Locate the cell with the specified text and output its (X, Y) center coordinate. 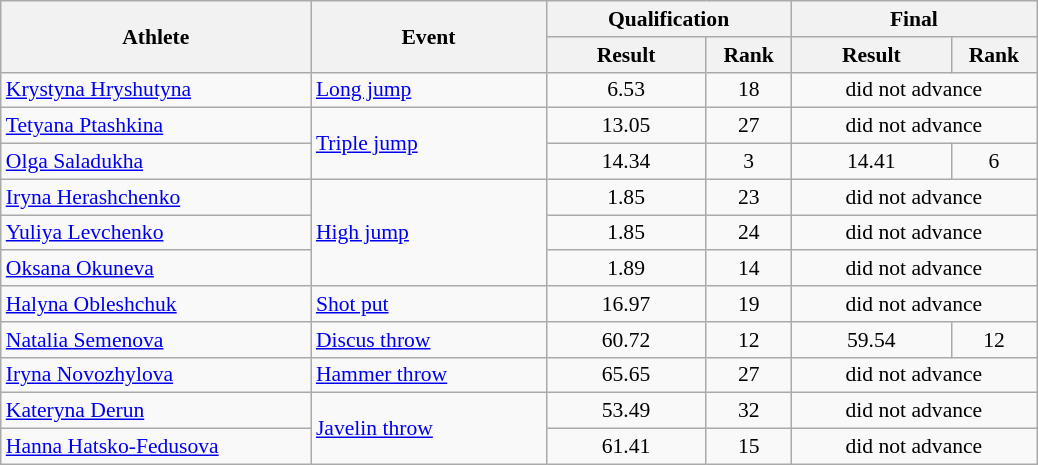
14.41 (871, 162)
59.54 (871, 340)
61.41 (626, 447)
Halyna Obleshchuk (156, 304)
Discus throw (428, 340)
1.89 (626, 269)
Yuliya Levchenko (156, 233)
32 (748, 411)
18 (748, 90)
65.65 (626, 375)
Hanna Hatsko-Fedusova (156, 447)
Shot put (428, 304)
19 (748, 304)
Tetyana Ptashkina (156, 126)
Iryna Herashchenko (156, 197)
Krystyna Hryshutyna (156, 90)
Hammer throw (428, 375)
6.53 (626, 90)
Javelin throw (428, 428)
Final (914, 19)
Natalia Semenova (156, 340)
16.97 (626, 304)
13.05 (626, 126)
Long jump (428, 90)
Event (428, 36)
Olga Saladukha (156, 162)
24 (748, 233)
Qualification (668, 19)
14.34 (626, 162)
Oksana Okuneva (156, 269)
High jump (428, 232)
14 (748, 269)
Kateryna Derun (156, 411)
Iryna Novozhylova (156, 375)
6 (994, 162)
23 (748, 197)
60.72 (626, 340)
3 (748, 162)
15 (748, 447)
Triple jump (428, 144)
53.49 (626, 411)
Athlete (156, 36)
